Capture the cell that displays the provided text and extract its (X, Y) central coordinate. 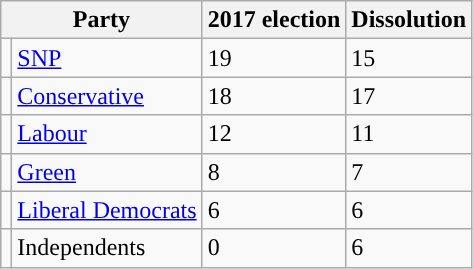
Labour (107, 134)
2017 election (274, 20)
8 (274, 172)
11 (409, 134)
Party (102, 20)
19 (274, 58)
12 (274, 134)
SNP (107, 58)
15 (409, 58)
Liberal Democrats (107, 210)
Independents (107, 248)
0 (274, 248)
7 (409, 172)
Conservative (107, 96)
Dissolution (409, 20)
Green (107, 172)
17 (409, 96)
18 (274, 96)
